Locate the cell with the specified text and output its [x, y] center coordinate. 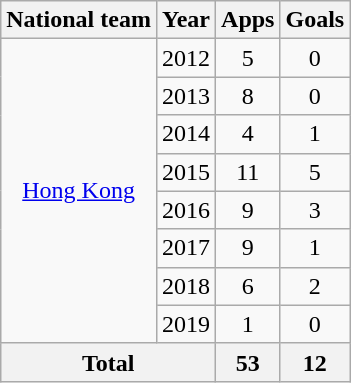
2013 [186, 96]
6 [248, 286]
2 [315, 286]
National team [79, 20]
Hong Kong [79, 191]
Year [186, 20]
3 [315, 210]
2014 [186, 134]
2017 [186, 248]
4 [248, 134]
2012 [186, 58]
8 [248, 96]
2019 [186, 324]
Apps [248, 20]
2015 [186, 172]
2018 [186, 286]
2016 [186, 210]
Goals [315, 20]
11 [248, 172]
Total [108, 362]
53 [248, 362]
12 [315, 362]
